Find where the given text appears and provide that cell's center as (x, y) coordinate. 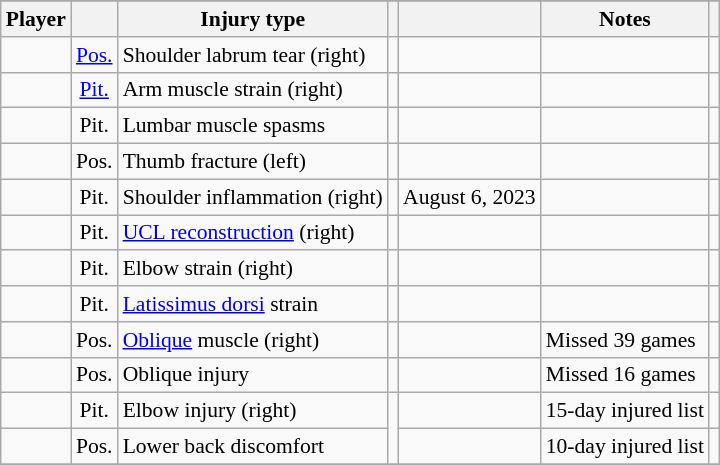
Oblique muscle (right) (253, 340)
August 6, 2023 (470, 197)
Arm muscle strain (right) (253, 90)
Missed 39 games (625, 340)
Missed 16 games (625, 375)
Oblique injury (253, 375)
Shoulder labrum tear (right) (253, 55)
Elbow injury (right) (253, 411)
Lower back discomfort (253, 447)
15-day injured list (625, 411)
Notes (625, 19)
Lumbar muscle spasms (253, 126)
Elbow strain (right) (253, 269)
Thumb fracture (left) (253, 162)
UCL reconstruction (right) (253, 233)
Injury type (253, 19)
Latissimus dorsi strain (253, 304)
Player (36, 19)
10-day injured list (625, 447)
Shoulder inflammation (right) (253, 197)
